Extract the [X, Y] coordinate from the center of the cell holding the provided text.  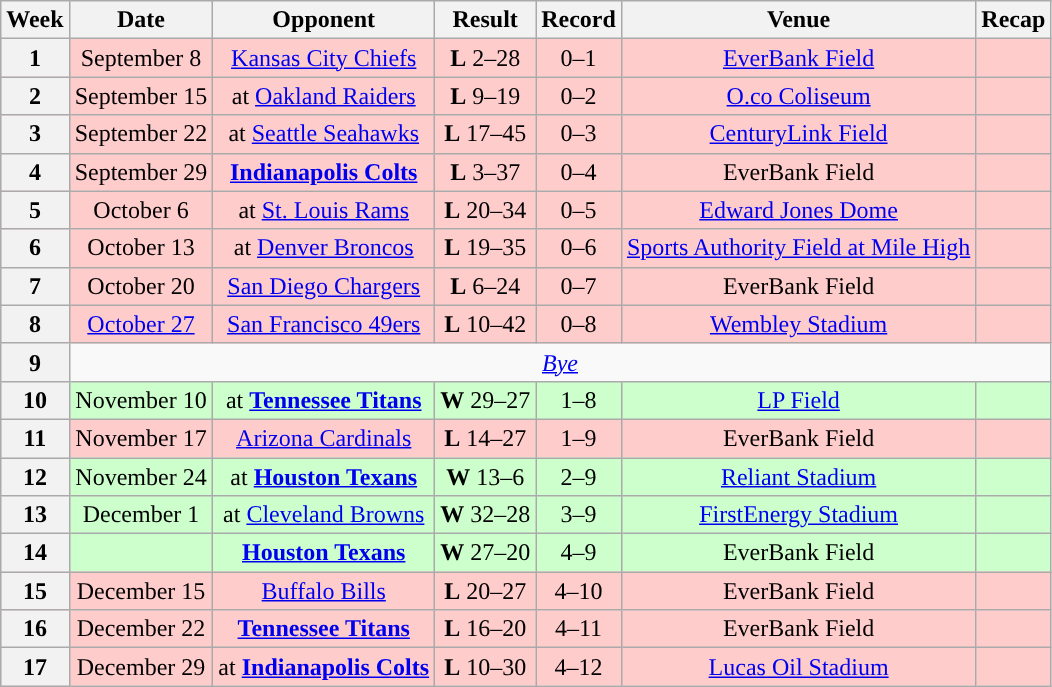
17 [35, 667]
San Francisco 49ers [324, 324]
at Houston Texans [324, 477]
1 [35, 58]
0–1 [579, 58]
L 6–24 [486, 286]
O.co Coliseum [798, 96]
L 17–45 [486, 134]
at Oakland Raiders [324, 96]
11 [35, 438]
14 [35, 553]
W 32–28 [486, 515]
November 10 [141, 400]
September 29 [141, 172]
6 [35, 248]
Venue [798, 20]
4–9 [579, 553]
0–3 [579, 134]
at Denver Broncos [324, 248]
3 [35, 134]
W 13–6 [486, 477]
Result [486, 20]
December 29 [141, 667]
September 22 [141, 134]
at Seattle Seahawks [324, 134]
L 3–37 [486, 172]
0–7 [579, 286]
CenturyLink Field [798, 134]
Arizona Cardinals [324, 438]
0–5 [579, 210]
October 27 [141, 324]
Reliant Stadium [798, 477]
at St. Louis Rams [324, 210]
November 24 [141, 477]
November 17 [141, 438]
Edward Jones Dome [798, 210]
1–9 [579, 438]
Lucas Oil Stadium [798, 667]
L 16–20 [486, 629]
12 [35, 477]
September 15 [141, 96]
December 1 [141, 515]
Recap [1014, 20]
L 2–28 [486, 58]
Bye [560, 362]
October 20 [141, 286]
Kansas City Chiefs [324, 58]
L 20–27 [486, 591]
FirstEnergy Stadium [798, 515]
L 10–30 [486, 667]
L 14–27 [486, 438]
at Indianapolis Colts [324, 667]
4–11 [579, 629]
0–2 [579, 96]
L 10–42 [486, 324]
W 29–27 [486, 400]
L 9–19 [486, 96]
1–8 [579, 400]
Tennessee Titans [324, 629]
L 19–35 [486, 248]
San Diego Chargers [324, 286]
7 [35, 286]
16 [35, 629]
Indianapolis Colts [324, 172]
Wembley Stadium [798, 324]
2 [35, 96]
4 [35, 172]
3–9 [579, 515]
Sports Authority Field at Mile High [798, 248]
LP Field [798, 400]
8 [35, 324]
15 [35, 591]
September 8 [141, 58]
at Cleveland Browns [324, 515]
0–8 [579, 324]
5 [35, 210]
13 [35, 515]
Week [35, 20]
0–6 [579, 248]
2–9 [579, 477]
Houston Texans [324, 553]
9 [35, 362]
Record [579, 20]
October 13 [141, 248]
L 20–34 [486, 210]
December 22 [141, 629]
October 6 [141, 210]
Opponent [324, 20]
10 [35, 400]
at Tennessee Titans [324, 400]
December 15 [141, 591]
4–12 [579, 667]
Buffalo Bills [324, 591]
4–10 [579, 591]
Date [141, 20]
0–4 [579, 172]
W 27–20 [486, 553]
